Pinpoint the cell where the given text exists, returning its (X, Y) midpoint coordinate. 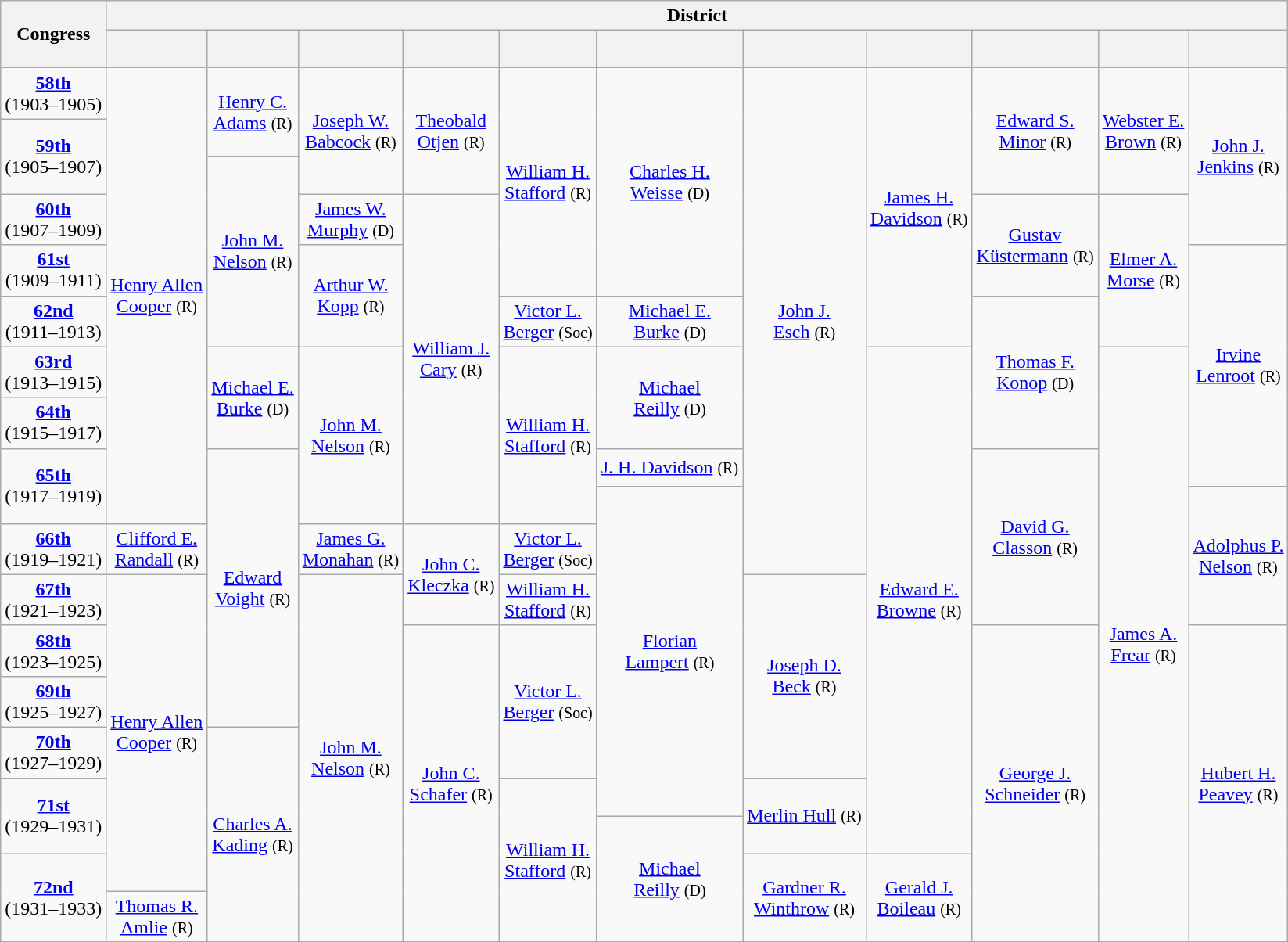
72nd(1931–1933) (53, 897)
John C.Kleczka (R) (451, 574)
Clifford E.Randall (R) (156, 549)
63rd(1913–1915) (53, 372)
GustavKüstermann (R) (1035, 245)
Joseph D.Beck (R) (805, 676)
James G.Monahan (R) (350, 549)
Hubert H.Peavey (R) (1239, 783)
District (698, 16)
Elmer A.Morse (R) (1143, 271)
61st(1909–1911) (53, 271)
John J.Jenkins (R) (1239, 156)
62nd(1911–1913) (53, 321)
71st(1929–1931) (53, 815)
Adolphus P.Nelson (R) (1239, 555)
Arthur W.Kopp (R) (350, 296)
EdwardVoight (R) (253, 588)
TheobaldOtjen (R) (451, 131)
IrvineLenroot (R) (1239, 365)
John J.Esch (R) (805, 321)
Merlin Hull (R) (805, 815)
Thomas F.Konop (D) (1035, 372)
59th(1905–1907) (53, 156)
69th(1925–1927) (53, 701)
George J.Schneider (R) (1035, 783)
Charles H.Weisse (D) (669, 182)
Charles A.Kading (R) (253, 834)
James W.Murphy (D) (350, 219)
Congress (53, 34)
James H.Davidson (R) (919, 207)
60th(1907–1909) (53, 219)
J. H. Davidson (R) (669, 467)
James A.Frear (R) (1143, 644)
Edward E.Browne (R) (919, 599)
William J.Cary (R) (451, 358)
David G.Classon (R) (1035, 537)
Webster E.Brown (R) (1143, 131)
Gerald J.Boileau (R) (919, 897)
68th(1923–1925) (53, 651)
Henry C.Adams (R) (253, 113)
Joseph W.Babcock (R) (350, 131)
Thomas R.Amlie (R) (156, 915)
64th(1915–1917) (53, 422)
Edward S.Minor (R) (1035, 131)
65th(1917–1919) (53, 486)
John C.Schafer (R) (451, 783)
58th(1903–1905) (53, 94)
66th(1919–1921) (53, 549)
70th(1927–1929) (53, 753)
FlorianLampert (R) (669, 651)
67th(1921–1923) (53, 599)
Gardner R.Winthrow (R) (805, 897)
